Provide the [x, y] coordinate of the cell's center where the given text is located.  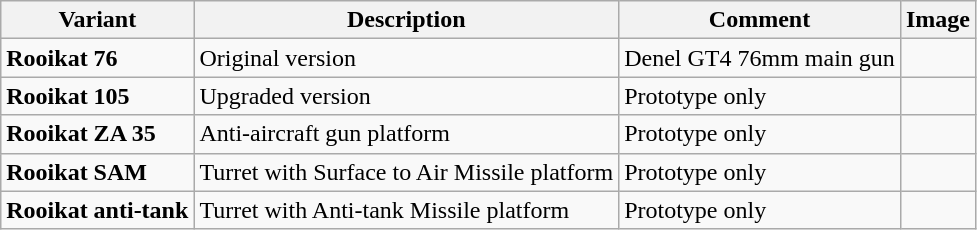
Turret with Anti-tank Missile platform [406, 210]
Image [938, 20]
Turret with Surface to Air Missile platform [406, 172]
Original version [406, 58]
Rooikat ZA 35 [98, 134]
Description [406, 20]
Comment [760, 20]
Upgraded version [406, 96]
Rooikat 105 [98, 96]
Denel GT4 76mm main gun [760, 58]
Rooikat 76 [98, 58]
Rooikat anti-tank [98, 210]
Anti-aircraft gun platform [406, 134]
Variant [98, 20]
Rooikat SAM [98, 172]
